Provide the [X, Y] coordinate of the cell's center where the given text is located.  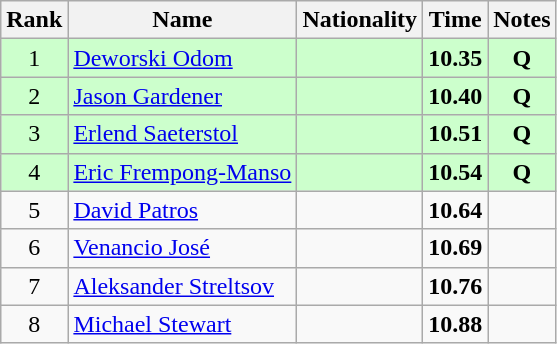
7 [34, 286]
Deworski Odom [182, 58]
2 [34, 96]
1 [34, 58]
6 [34, 248]
10.69 [456, 248]
10.40 [456, 96]
Time [456, 20]
3 [34, 134]
Venancio José [182, 248]
Rank [34, 20]
10.51 [456, 134]
Jason Gardener [182, 96]
10.35 [456, 58]
Aleksander Streltsov [182, 286]
Name [182, 20]
10.54 [456, 172]
10.88 [456, 324]
Erlend Saeterstol [182, 134]
Notes [522, 20]
10.76 [456, 286]
10.64 [456, 210]
5 [34, 210]
David Patros [182, 210]
Michael Stewart [182, 324]
Nationality [360, 20]
4 [34, 172]
8 [34, 324]
Eric Frempong-Manso [182, 172]
